Identify which cell holds the provided text, then report its (X, Y) central coordinate. 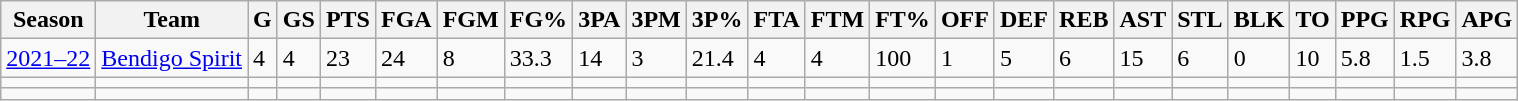
10 (1312, 58)
1 (964, 58)
FTA (776, 20)
APG (1487, 20)
3PA (600, 20)
AST (1143, 20)
8 (470, 58)
33.3 (538, 58)
PPG (1364, 20)
24 (406, 58)
FG% (538, 20)
FT% (903, 20)
FTM (837, 20)
DEF (1024, 20)
3PM (656, 20)
BLK (1259, 20)
21.4 (717, 58)
FGA (406, 20)
OFF (964, 20)
5.8 (1364, 58)
Team (172, 20)
5 (1024, 58)
Season (48, 20)
2021–22 (48, 58)
14 (600, 58)
3P% (717, 20)
PTS (348, 20)
3 (656, 58)
G (263, 20)
1.5 (1425, 58)
STL (1200, 20)
TO (1312, 20)
15 (1143, 58)
GS (298, 20)
REB (1084, 20)
Bendigo Spirit (172, 58)
FGM (470, 20)
0 (1259, 58)
3.8 (1487, 58)
23 (348, 58)
100 (903, 58)
RPG (1425, 20)
